For the text-containing cell, return its midpoint in [X, Y] coordinate format. 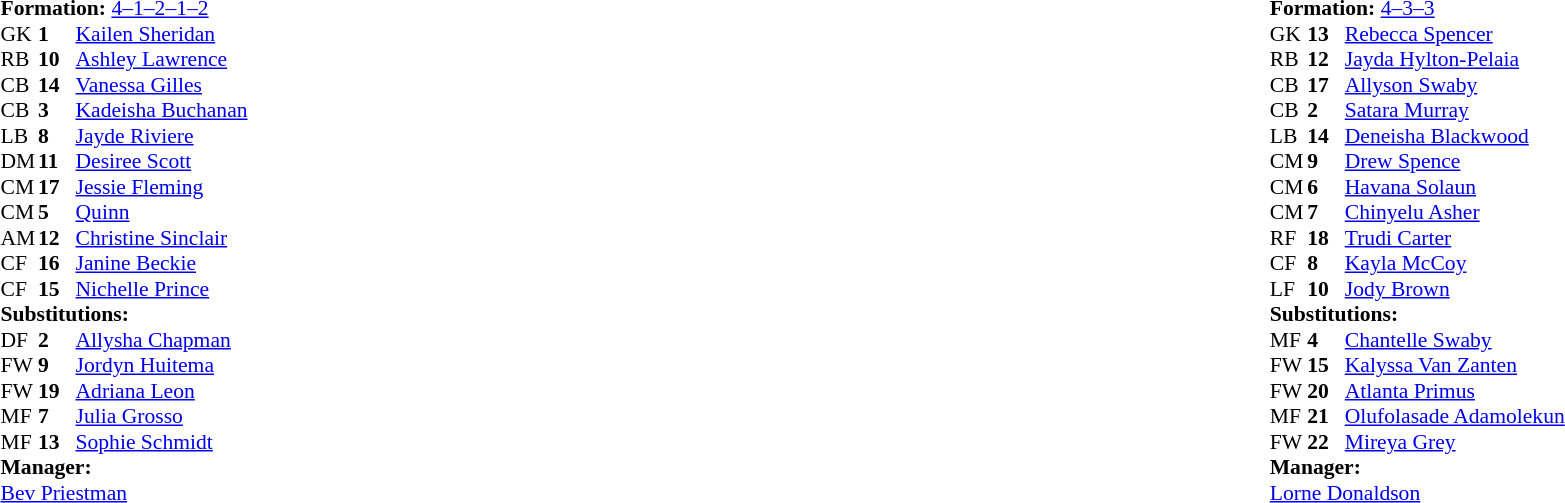
Jayda Hylton-Pelaia [1455, 59]
DM [19, 161]
Chinyelu Asher [1455, 213]
4 [1326, 340]
Olufolasade Adamolekun [1455, 417]
Vanessa Gilles [162, 85]
Jessie Fleming [162, 187]
Trudi Carter [1455, 238]
Nichelle Prince [162, 289]
Havana Solaun [1455, 187]
Drew Spence [1455, 161]
19 [57, 391]
Julia Grosso [162, 417]
Deneisha Blackwood [1455, 136]
Quinn [162, 213]
22 [1326, 442]
RF [1289, 238]
16 [57, 263]
3 [57, 111]
Christine Sinclair [162, 238]
18 [1326, 238]
Kailen Sheridan [162, 34]
Jordyn Huitema [162, 365]
Allysha Chapman [162, 340]
Allyson Swaby [1455, 85]
Janine Beckie [162, 263]
Kadeisha Buchanan [162, 111]
5 [57, 213]
Chantelle Swaby [1455, 340]
Kayla McCoy [1455, 263]
AM [19, 238]
21 [1326, 417]
Satara Murray [1455, 111]
Ashley Lawrence [162, 59]
Kalyssa Van Zanten [1455, 365]
Jayde Riviere [162, 136]
1 [57, 34]
DF [19, 340]
Atlanta Primus [1455, 391]
Rebecca Spencer [1455, 34]
Adriana Leon [162, 391]
6 [1326, 187]
Mireya Grey [1455, 442]
11 [57, 161]
Sophie Schmidt [162, 442]
LF [1289, 289]
Jody Brown [1455, 289]
Desiree Scott [162, 161]
20 [1326, 391]
